Return [X, Y] of the center of cell containing provided text 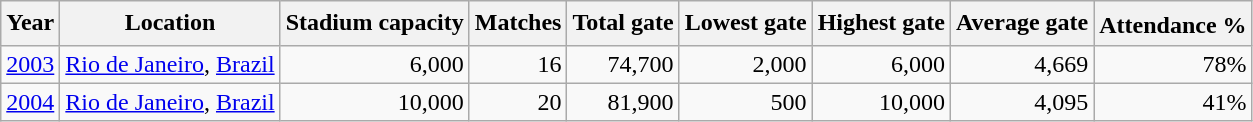
20 [518, 102]
41% [1173, 102]
Matches [518, 24]
500 [746, 102]
Stadium capacity [374, 24]
Total gate [623, 24]
2003 [30, 64]
Average gate [1022, 24]
4,095 [1022, 102]
4,669 [1022, 64]
78% [1173, 64]
Highest gate [881, 24]
Lowest gate [746, 24]
74,700 [623, 64]
Location [170, 24]
16 [518, 64]
Attendance % [1173, 24]
2004 [30, 102]
2,000 [746, 64]
Year [30, 24]
81,900 [623, 102]
